For the text-containing cell, return its midpoint in (x, y) coordinate format. 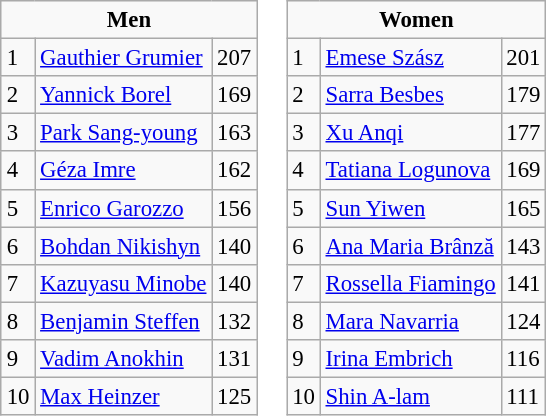
111 (524, 396)
Xu Anqi (410, 133)
156 (234, 208)
125 (234, 396)
Vadim Anokhin (124, 358)
Enrico Garozzo (124, 208)
Géza Imre (124, 170)
Bohdan Nikishyn (124, 246)
116 (524, 358)
179 (524, 95)
163 (234, 133)
Mara Navarria (410, 321)
Men (128, 20)
Ana Maria Brânză (410, 246)
Kazuyasu Minobe (124, 283)
143 (524, 246)
Shin A-lam (410, 396)
Benjamin Steffen (124, 321)
177 (524, 133)
Emese Szász (410, 58)
131 (234, 358)
162 (234, 170)
Yannick Borel (124, 95)
Tatiana Logunova (410, 170)
Irina Embrich (410, 358)
141 (524, 283)
Women (416, 20)
Sun Yiwen (410, 208)
Park Sang-young (124, 133)
Max Heinzer (124, 396)
132 (234, 321)
201 (524, 58)
Rossella Fiamingo (410, 283)
Sarra Besbes (410, 95)
Gauthier Grumier (124, 58)
124 (524, 321)
165 (524, 208)
207 (234, 58)
